Locate the cell with the specified text and output its (X, Y) center coordinate. 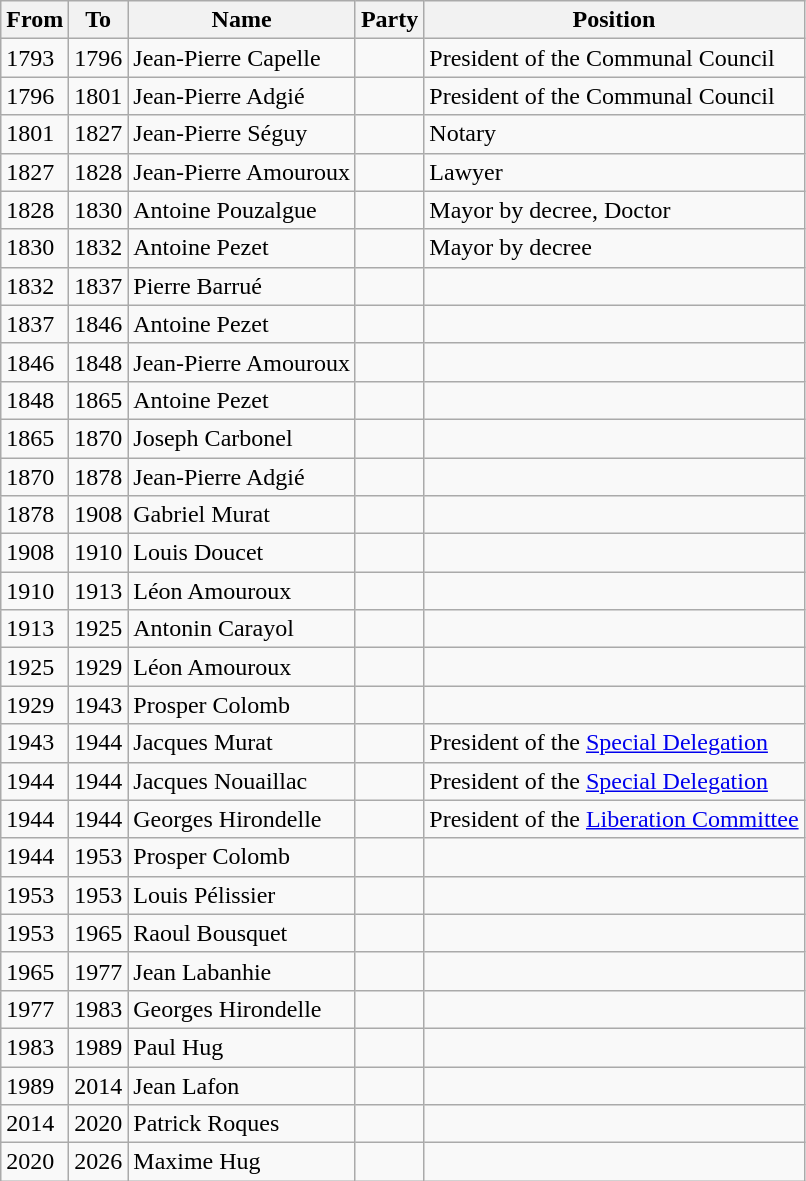
Mayor by decree (614, 248)
To (98, 20)
2026 (98, 1162)
Antoine Pouzalgue (242, 210)
Joseph Carbonel (242, 438)
Jean Labanhie (242, 971)
Jean-Pierre Capelle (242, 58)
Name (242, 20)
Party (389, 20)
Gabriel Murat (242, 515)
Antonin Carayol (242, 629)
Louis Pélissier (242, 895)
Jean Lafon (242, 1085)
Maxime Hug (242, 1162)
Jean-Pierre Séguy (242, 134)
From (35, 20)
Pierre Barrué (242, 286)
Mayor by decree, Doctor (614, 210)
Patrick Roques (242, 1124)
Notary (614, 134)
Lawyer (614, 172)
Louis Doucet (242, 553)
1793 (35, 58)
Jacques Nouaillac (242, 781)
Position (614, 20)
Jacques Murat (242, 743)
Raoul Bousquet (242, 933)
President of the Liberation Committee (614, 819)
Paul Hug (242, 1047)
